For the text-containing cell, return its midpoint in (X, Y) coordinate format. 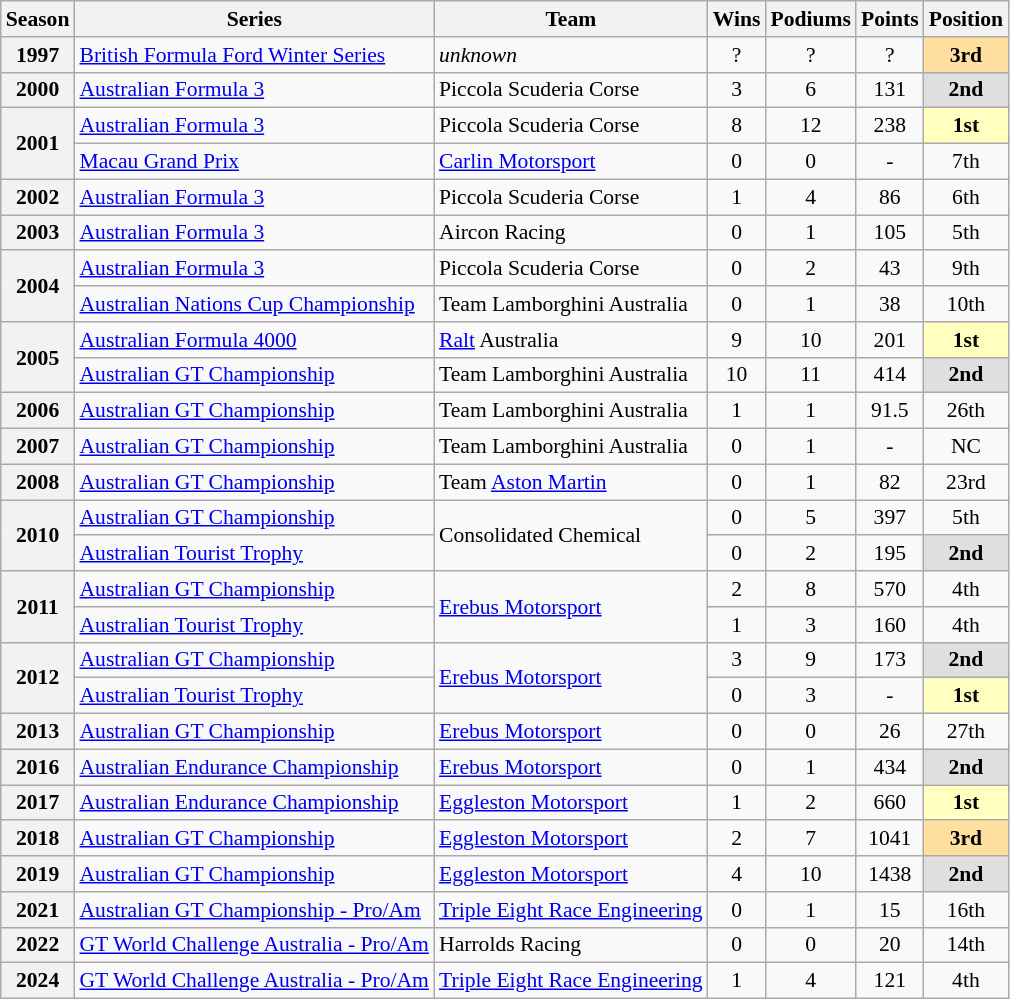
2008 (38, 482)
414 (890, 375)
2001 (38, 144)
2005 (38, 358)
Harrolds Racing (571, 945)
Team Aston Martin (571, 482)
Macau Grand Prix (254, 162)
26th (966, 411)
23rd (966, 482)
238 (890, 126)
Ralt Australia (571, 340)
16th (966, 910)
570 (890, 589)
Podiums (810, 19)
Carlin Motorsport (571, 162)
6 (810, 90)
Season (38, 19)
Position (966, 19)
660 (890, 803)
5 (810, 518)
2010 (38, 536)
Australian Nations Cup Championship (254, 304)
15 (890, 910)
38 (890, 304)
2019 (38, 874)
121 (890, 981)
Australian Formula 4000 (254, 340)
British Formula Ford Winter Series (254, 55)
160 (890, 625)
NC (966, 447)
2004 (38, 286)
201 (890, 340)
7 (810, 839)
82 (890, 482)
2024 (38, 981)
2000 (38, 90)
9th (966, 269)
Wins (737, 19)
2006 (38, 411)
43 (890, 269)
12 (810, 126)
10th (966, 304)
1997 (38, 55)
6th (966, 197)
2003 (38, 233)
27th (966, 732)
7th (966, 162)
2002 (38, 197)
434 (890, 767)
2013 (38, 732)
2011 (38, 606)
20 (890, 945)
Consolidated Chemical (571, 536)
11 (810, 375)
2017 (38, 803)
2021 (38, 910)
2016 (38, 767)
Aircon Racing (571, 233)
Australian GT Championship - Pro/Am (254, 910)
2018 (38, 839)
105 (890, 233)
Team (571, 19)
26 (890, 732)
1438 (890, 874)
Series (254, 19)
91.5 (890, 411)
86 (890, 197)
2007 (38, 447)
unknown (571, 55)
1041 (890, 839)
397 (890, 518)
2022 (38, 945)
14th (966, 945)
131 (890, 90)
173 (890, 660)
Points (890, 19)
2012 (38, 678)
195 (890, 554)
